Locate the cell with the specified text and output its (x, y) center coordinate. 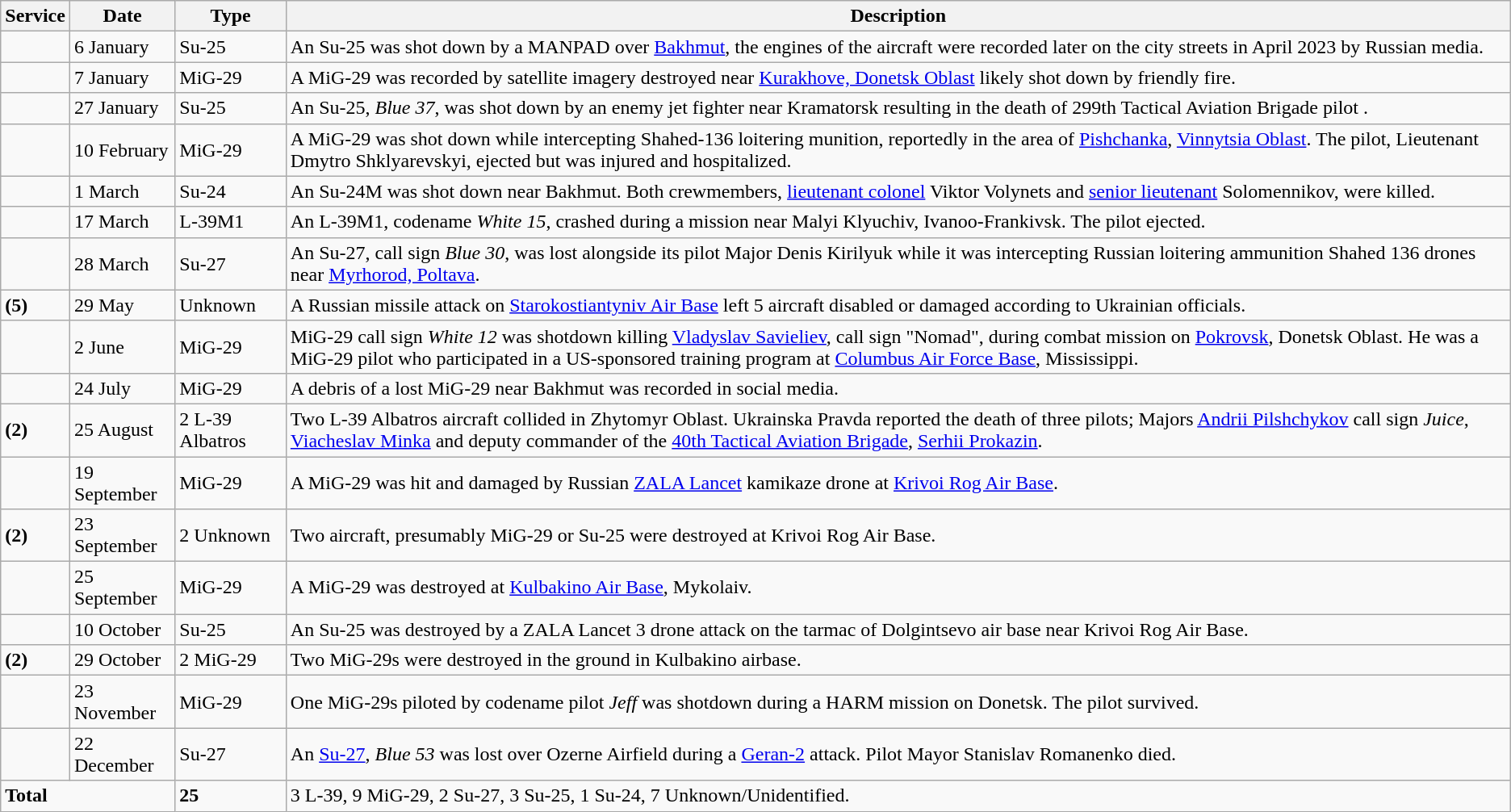
17 March (122, 222)
Total (88, 796)
An Su-25, Blue 37, was shot down by an enemy jet fighter near Kramatorsk resulting in the death of 299th Tactical Aviation Brigade pilot . (898, 108)
28 March (122, 263)
7 January (122, 77)
25 September (122, 588)
2 Unknown (231, 536)
Date (122, 16)
L-39M1 (231, 222)
2 L-39 Albatros (231, 429)
An Su-24M was shot down near Bakhmut. Both crewmembers, lieutenant colonel Viktor Volynets and senior lieutenant Solomennikov, were killed. (898, 191)
6 January (122, 47)
3 L-39, 9 MiG-29, 2 Su-27, 3 Su-25, 1 Su-24, 7 Unknown/Unidentified. (898, 796)
Su-24 (231, 191)
A MiG-29 was hit and damaged by Russian ZALA Lancet kamikaze drone at Krivoi Rog Air Base. (898, 483)
An Su-25 was destroyed by a ZALA Lancet 3 drone attack on the tarmac of Dolgintsevo air base near Krivoi Rog Air Base. (898, 630)
Unknown (231, 305)
19 September (122, 483)
27 January (122, 108)
One MiG-29s piloted by codename pilot Jeff was shotdown during a HARM mission on Donetsk. The pilot survived. (898, 702)
24 July (122, 388)
29 October (122, 660)
29 May (122, 305)
A debris of a lost MiG-29 near Bakhmut was recorded in social media. (898, 388)
23 November (122, 702)
An Su-25 was shot down by a MANPAD over Bakhmut, the engines of the aircraft were recorded later on the city streets in April 2023 by Russian media. (898, 47)
Type (231, 16)
An L-39M1, codename White 15, crashed during a mission near Malyi Klyuchiv, Ivanoo-Frankivsk. The pilot ejected. (898, 222)
23 September (122, 536)
10 February (122, 150)
2 MiG-29 (231, 660)
10 October (122, 630)
A Russian missile attack on Starokostiantyniv Air Base left 5 aircraft disabled or damaged according to Ukrainian officials. (898, 305)
Two aircraft, presumably MiG-29 or Su-25 were destroyed at Krivoi Rog Air Base. (898, 536)
22 December (122, 754)
A MiG-29 was recorded by satellite imagery destroyed near Kurakhove, Donetsk Oblast likely shot down by friendly fire. (898, 77)
Two MiG-29s were destroyed in the ground in Kulbakino airbase. (898, 660)
(5) (36, 305)
1 March (122, 191)
25 (231, 796)
25 August (122, 429)
Service (36, 16)
2 June (122, 347)
Description (898, 16)
An Su-27, Blue 53 was lost over Ozerne Airfield during a Geran-2 attack. Pilot Mayor Stanislav Romanenko died. (898, 754)
A MiG-29 was destroyed at Kulbakino Air Base, Mykolaiv. (898, 588)
